Pinpoint the cell where the given text exists, returning its (X, Y) midpoint coordinate. 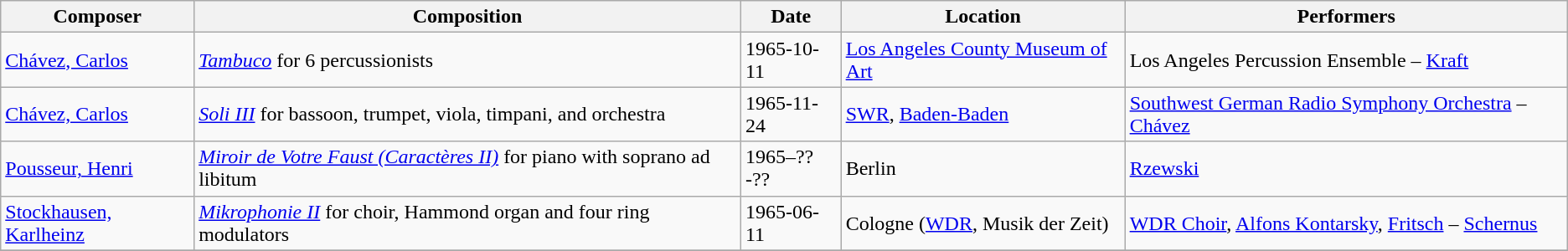
1965–??-?? (791, 169)
Stockhausen, Karlheinz (97, 223)
Cologne (WDR, Musik der Zeit) (983, 223)
Composition (467, 17)
Date (791, 17)
Soli III for bassoon, trumpet, viola, timpani, and orchestra (467, 114)
1965-06-11 (791, 223)
1965-11-24 (791, 114)
Los Angeles County Museum of Art (983, 60)
WDR Choir, Alfons Kontarsky, Fritsch – Schernus (1346, 223)
Los Angeles Percussion Ensemble – Kraft (1346, 60)
Tambuco for 6 percussionists (467, 60)
Performers (1346, 17)
Miroir de Votre Faust (Caractères II) for piano with soprano ad libitum (467, 169)
Southwest German Radio Symphony Orchestra – Chávez (1346, 114)
Berlin (983, 169)
Location (983, 17)
Pousseur, Henri (97, 169)
SWR, Baden-Baden (983, 114)
Composer (97, 17)
Mikrophonie II for choir, Hammond organ and four ring modulators (467, 223)
1965-10-11 (791, 60)
Rzewski (1346, 169)
